Detect which cell encompasses the target text, then output its [X, Y] center coordinate. 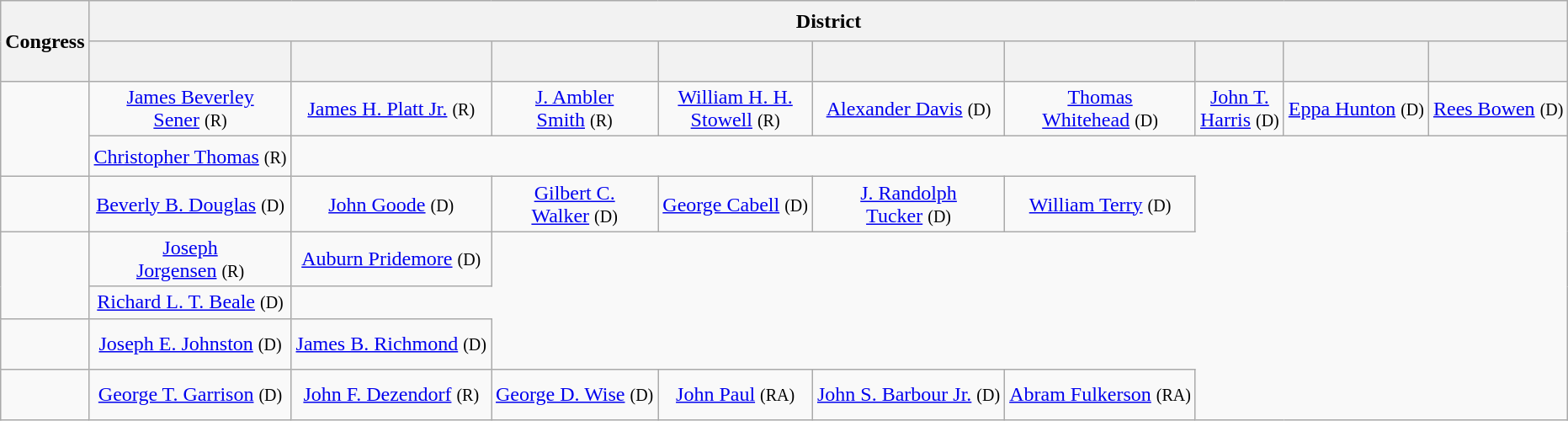
J. RandolphTucker (D) [908, 204]
John S. Barbour Jr. (D) [908, 394]
James H. Platt Jr. (R) [391, 109]
James B. Richmond (D) [391, 344]
William Terry (D) [1101, 204]
James BeverleySener (R) [190, 109]
Gilbert C.Walker (D) [575, 204]
Rees Bowen (D) [1498, 109]
Auburn Pridemore (D) [391, 259]
John Goode (D) [391, 204]
ThomasWhitehead (D) [1101, 109]
George T. Garrison (D) [190, 394]
John Paul (RA) [736, 394]
George Cabell (D) [736, 204]
Alexander Davis (D) [908, 109]
Joseph E. Johnston (D) [190, 344]
George D. Wise (D) [575, 394]
William H. H.Stowell (R) [736, 109]
Eppa Hunton (D) [1356, 109]
Beverly B. Douglas (D) [190, 204]
John T.Harris (D) [1239, 109]
Christopher Thomas (R) [190, 157]
Congress [45, 41]
District [828, 21]
JosephJorgensen (R) [190, 259]
John F. Dezendorf (R) [391, 394]
Abram Fulkerson (RA) [1101, 394]
Richard L. T. Beale (D) [190, 302]
J. AmblerSmith (R) [575, 109]
